Extract the (x, y) coordinate from the center of the cell holding the provided text.  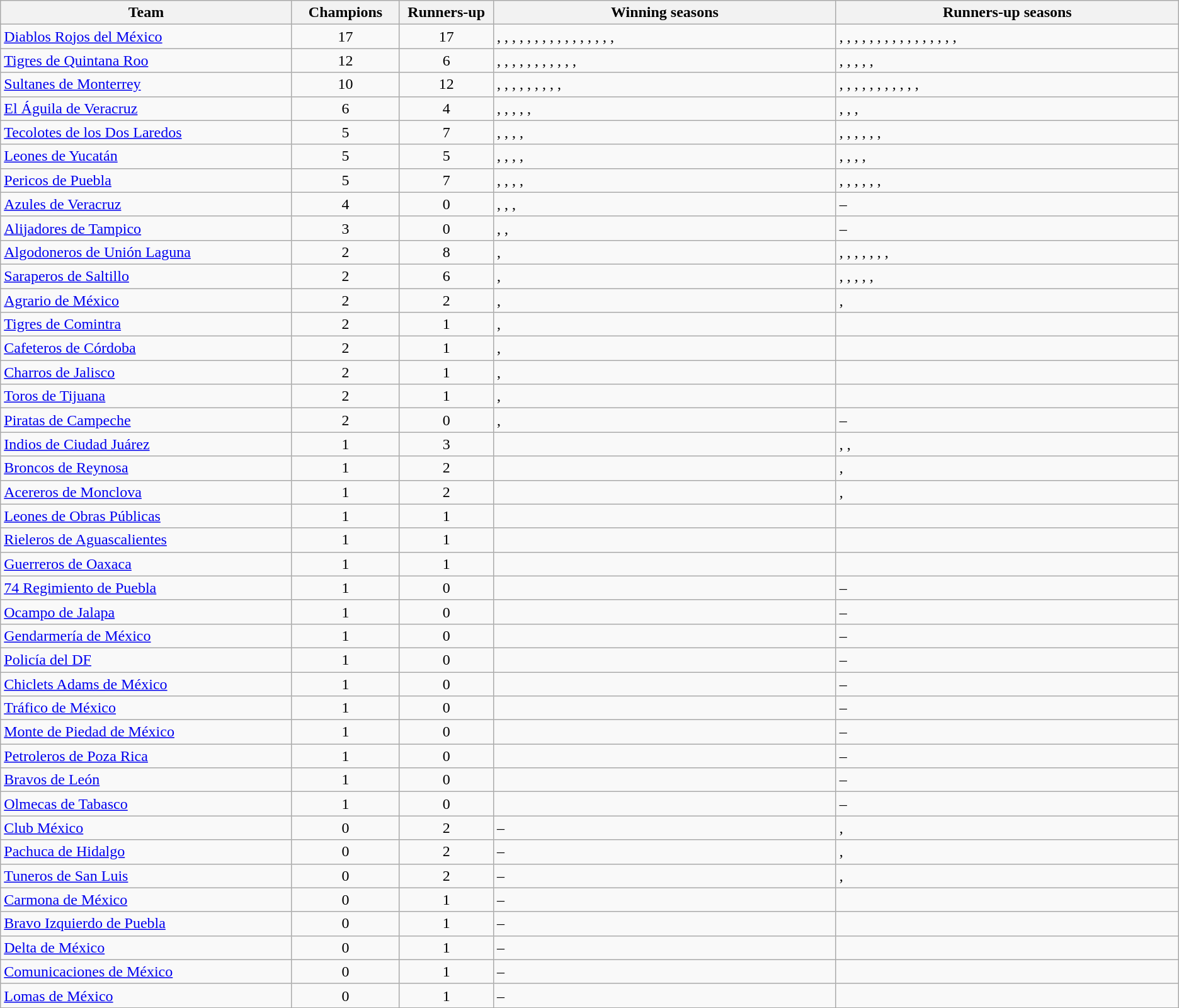
Pachuca de Hidalgo (146, 852)
Tigres de Comintra (146, 324)
Leones de Yucatán (146, 156)
Champions (345, 13)
Alijadores de Tampico (146, 228)
Tigres de Quintana Roo (146, 60)
Runners-up seasons (1007, 13)
74 Regimiento de Puebla (146, 588)
Pericos de Puebla (146, 180)
Olmecas de Tabasco (146, 804)
Winning seasons (664, 13)
10 (345, 84)
Bravo Izquierdo de Puebla (146, 924)
Bravos de León (146, 780)
Broncos de Reynosa (146, 468)
Guerreros de Oaxaca (146, 564)
Indios de Ciudad Juárez (146, 444)
Sultanes de Monterrey (146, 84)
Toros de Tijuana (146, 396)
Rieleros de Aguascalientes (146, 540)
Lomas de México (146, 995)
, , , , , , , , , (664, 84)
El Águila de Veracruz (146, 108)
Club México (146, 828)
Leones de Obras Públicas (146, 516)
Diablos Rojos del México (146, 37)
Petroleros de Poza Rica (146, 756)
Cafeteros de Córdoba (146, 348)
Carmona de México (146, 900)
Acereros de Monclova (146, 492)
Delta de México (146, 948)
Gendarmería de México (146, 636)
Agrario de México (146, 301)
Runners-up (447, 13)
Chiclets Adams de México (146, 684)
Policía del DF (146, 660)
Algodoneros de Unión Laguna (146, 252)
Piratas de Campeche (146, 420)
Tuneros de San Luis (146, 876)
Team (146, 13)
Tráfico de México (146, 708)
Charros de Jalisco (146, 372)
Monte de Piedad de México (146, 732)
Saraperos de Saltillo (146, 276)
Comunicaciones de México (146, 971)
Tecolotes de los Dos Laredos (146, 132)
Azules de Veracruz (146, 204)
8 (447, 252)
Ocampo de Jalapa (146, 612)
, , , , , , , (1007, 252)
